Provide the [X, Y] coordinate of the cell's center where the given text is located.  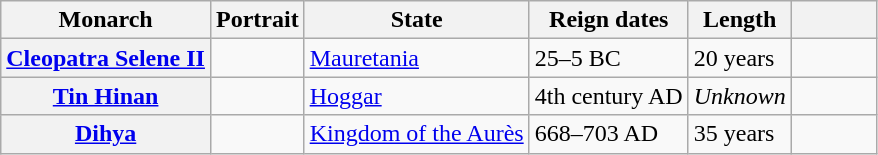
4th century AD [608, 96]
20 years [740, 58]
Mauretania [416, 58]
Portrait [257, 20]
Length [740, 20]
25–5 BC [608, 58]
Kingdom of the Aurès [416, 134]
668–703 AD [608, 134]
Unknown [740, 96]
Reign dates [608, 20]
State [416, 20]
Hoggar [416, 96]
35 years [740, 134]
Cleopatra Selene II [106, 58]
Dihya [106, 134]
Monarch [106, 20]
Tin Hinan [106, 96]
